Output the (x, y) coordinate of the center of the cell containing the given text.  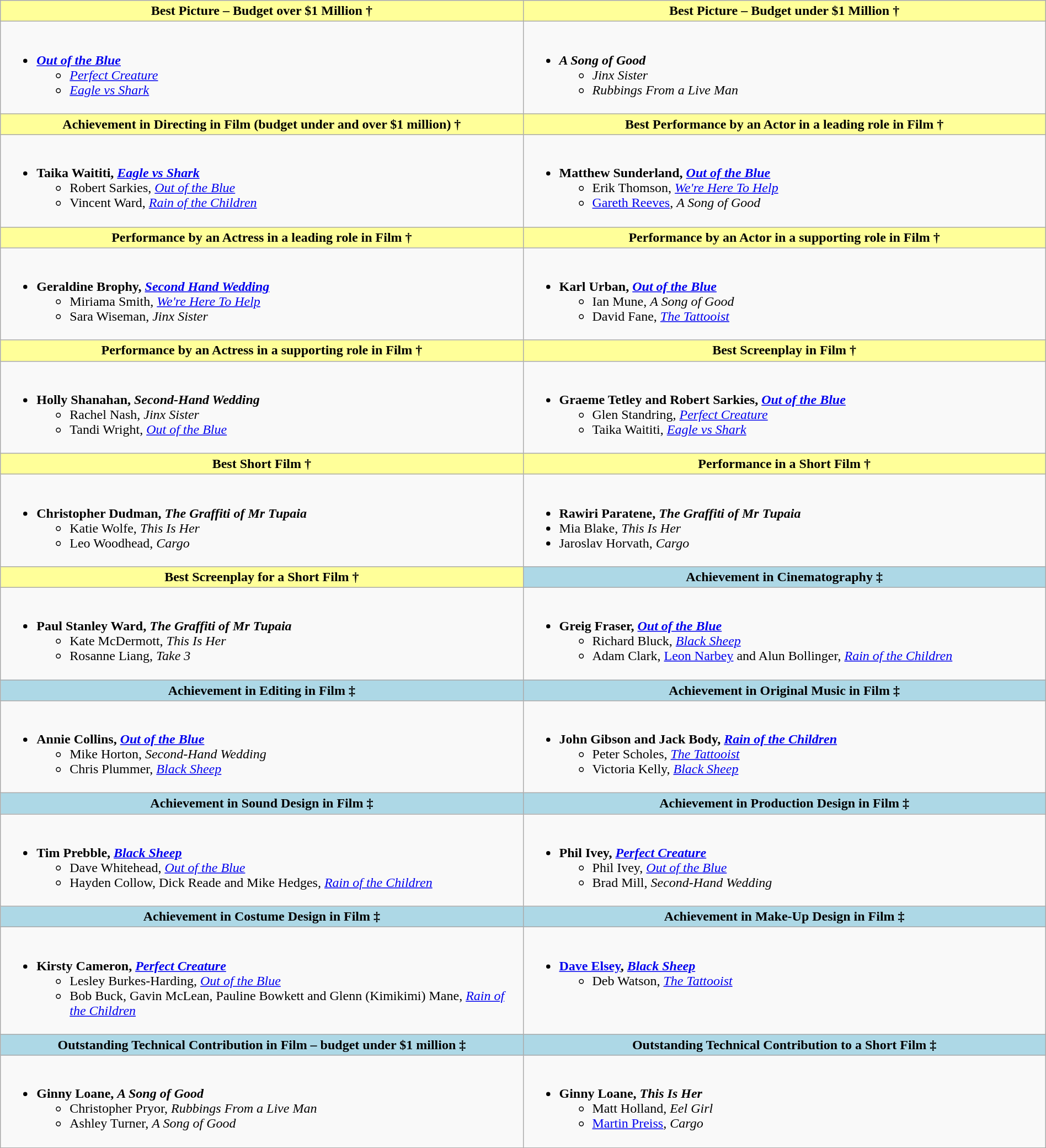
A Song of Good Jinx SisterRubbings From a Live Man (784, 67)
Achievement in Cinematography ‡ (784, 577)
Performance by an Actress in a leading role in Film † (261, 237)
Outstanding Technical Contribution to a Short Film ‡ (784, 1045)
Christopher Dudman, The Graffiti of Mr Tupaia Katie Wolfe, This Is HerLeo Woodhead, Cargo (261, 520)
Karl Urban, Out of the Blue Ian Mune, A Song of GoodDavid Fane, The Tattooist (784, 294)
Matthew Sunderland, Out of the Blue Erik Thomson, We're Here To HelpGareth Reeves, A Song of Good (784, 181)
Achievement in Costume Design in Film ‡ (261, 917)
Best Picture – Budget over $1 Million † (261, 11)
Best Performance by an Actor in a leading role in Film † (784, 124)
Achievement in Sound Design in Film ‡ (261, 804)
Achievement in Original Music in Film ‡ (784, 690)
Phil Ivey, Perfect Creature Phil Ivey, Out of the BlueBrad Mill, Second-Hand Wedding (784, 860)
Performance in a Short Film † (784, 464)
Tim Prebble, Black Sheep Dave Whitehead, Out of the BlueHayden Collow, Dick Reade and Mike Hedges, Rain of the Children (261, 860)
Achievement in Editing in Film ‡ (261, 690)
Out of the Blue Perfect CreatureEagle vs Shark (261, 67)
Achievement in Production Design in Film ‡ (784, 804)
Best Picture – Budget under $1 Million † (784, 11)
Achievement in Directing in Film (budget under and over $1 million) † (261, 124)
Taika Waititi, Eagle vs Shark Robert Sarkies, Out of the BlueVincent Ward, Rain of the Children (261, 181)
Best Screenplay in Film † (784, 350)
Performance by an Actress in a supporting role in Film † (261, 350)
Best Short Film † (261, 464)
Rawiri Paratene, The Graffiti of Mr Tupaia Mia Blake, This Is HerJaroslav Horvath, Cargo (784, 520)
Dave Elsey, Black Sheep Deb Watson, The Tattooist (784, 981)
Graeme Tetley and Robert Sarkies, Out of the Blue Glen Standring, Perfect CreatureTaika Waititi, Eagle vs Shark (784, 407)
Best Screenplay for a Short Film † (261, 577)
John Gibson and Jack Body, Rain of the Children Peter Scholes, The TattooistVictoria Kelly, Black Sheep (784, 747)
Paul Stanley Ward, The Graffiti of Mr Tupaia Kate McDermott, This Is HerRosanne Liang, Take 3 (261, 634)
Ginny Loane, A Song of Good Christopher Pryor, Rubbings From a Live ManAshley Turner, A Song of Good (261, 1102)
Geraldine Brophy, Second Hand Wedding Miriama Smith, We're Here To HelpSara Wiseman, Jinx Sister (261, 294)
Performance by an Actor in a supporting role in Film † (784, 237)
Holly Shanahan, Second-Hand Wedding Rachel Nash, Jinx SisterTandi Wright, Out of the Blue (261, 407)
Achievement in Make-Up Design in Film ‡ (784, 917)
Greig Fraser, Out of the Blue Richard Bluck, Black SheepAdam Clark, Leon Narbey and Alun Bollinger, Rain of the Children (784, 634)
Outstanding Technical Contribution in Film – budget under $1 million ‡ (261, 1045)
Annie Collins, Out of the Blue Mike Horton, Second-Hand WeddingChris Plummer, Black Sheep (261, 747)
Ginny Loane, This Is Her Matt Holland, Eel GirlMartin Preiss, Cargo (784, 1102)
